Pinpoint the cell where the given text exists, returning its [X, Y] midpoint coordinate. 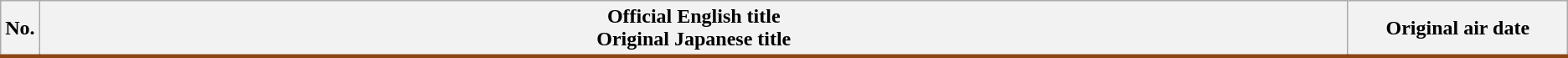
Original air date [1457, 29]
No. [20, 29]
Official English title Original Japanese title [694, 29]
